Output the (X, Y) coordinate of the center of the cell containing the given text.  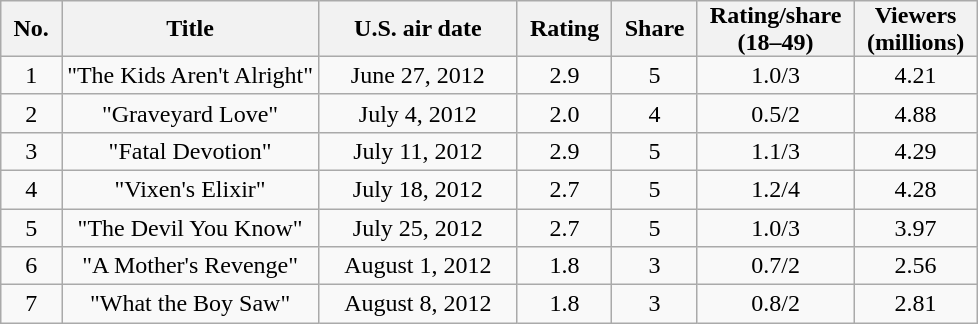
0.7/2 (776, 266)
Viewers(millions) (916, 29)
June 27, 2012 (418, 75)
Share (654, 29)
July 18, 2012 (418, 189)
0.5/2 (776, 113)
1.2/4 (776, 189)
"The Kids Aren't Alright" (190, 75)
2.56 (916, 266)
4.88 (916, 113)
July 11, 2012 (418, 151)
4.29 (916, 151)
2.0 (564, 113)
"The Devil You Know" (190, 227)
Title (190, 29)
August 8, 2012 (418, 304)
July 25, 2012 (418, 227)
Rating (564, 29)
"A Mother's Revenge" (190, 266)
"Graveyard Love" (190, 113)
"Vixen's Elixir" (190, 189)
July 4, 2012 (418, 113)
"What the Boy Saw" (190, 304)
7 (32, 304)
4.28 (916, 189)
"Fatal Devotion" (190, 151)
6 (32, 266)
U.S. air date (418, 29)
August 1, 2012 (418, 266)
2.81 (916, 304)
2 (32, 113)
No. (32, 29)
4.21 (916, 75)
3.97 (916, 227)
0.8/2 (776, 304)
1 (32, 75)
1.1/3 (776, 151)
Rating/share(18–49) (776, 29)
